Search for the cell housing the specified text and yield its (x, y) center coordinate. 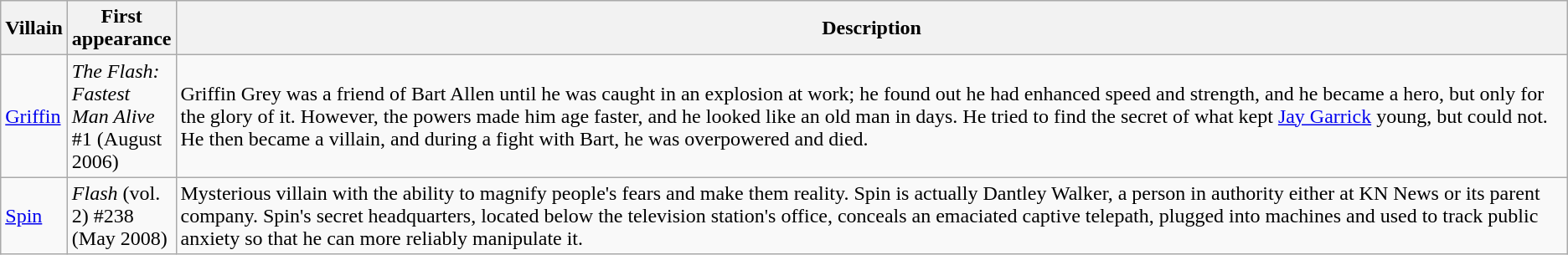
First appearance (121, 28)
Spin (34, 216)
Flash (vol. 2) #238 (May 2008) (121, 216)
Villain (34, 28)
The Flash: Fastest Man Alive #1 (August 2006) (121, 116)
Description (871, 28)
Griffin (34, 116)
